Detect which cell encompasses the target text, then output its [X, Y] center coordinate. 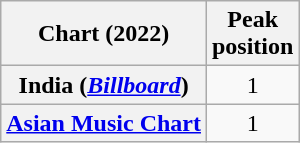
Chart (2022) [104, 34]
India (Billboard) [104, 85]
Peakposition [252, 34]
Asian Music Chart [104, 123]
